For the text-containing cell, return its midpoint in (X, Y) coordinate format. 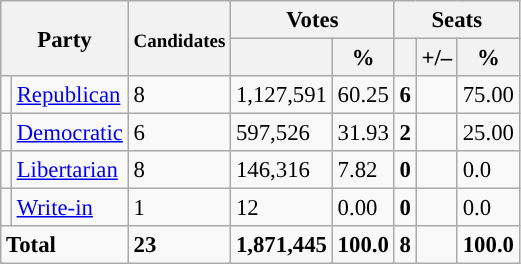
Votes (313, 20)
2 (405, 133)
1,871,445 (282, 245)
31.93 (363, 133)
Candidates (179, 38)
0.00 (363, 208)
+/– (436, 58)
Republican (70, 95)
Write-in (70, 208)
12 (282, 208)
Total (64, 245)
1 (179, 208)
Seats (456, 20)
25.00 (488, 133)
60.25 (363, 95)
597,526 (282, 133)
146,316 (282, 170)
75.00 (488, 95)
1,127,591 (282, 95)
Party (64, 38)
23 (179, 245)
Libertarian (70, 170)
7.82 (363, 170)
Democratic (70, 133)
